From the cell containing the given text, extract its center point as [X, Y] coordinate. 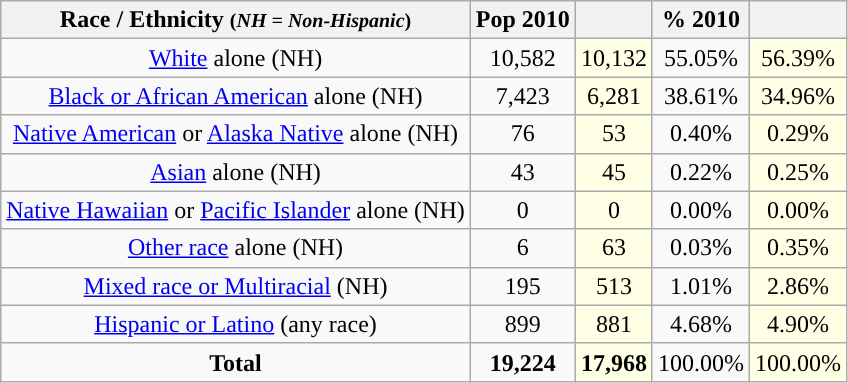
0.35% [798, 248]
7,423 [522, 96]
76 [522, 134]
0.29% [798, 134]
Mixed race or Multiracial (NH) [236, 286]
63 [614, 248]
34.96% [798, 96]
Black or African American alone (NH) [236, 96]
% 2010 [700, 20]
Total [236, 362]
2.86% [798, 286]
38.61% [700, 96]
45 [614, 172]
Native American or Alaska Native alone (NH) [236, 134]
19,224 [522, 362]
55.05% [700, 58]
White alone (NH) [236, 58]
4.90% [798, 324]
4.68% [700, 324]
10,132 [614, 58]
Race / Ethnicity (NH = Non-Hispanic) [236, 20]
53 [614, 134]
Other race alone (NH) [236, 248]
56.39% [798, 58]
0.40% [700, 134]
Pop 2010 [522, 20]
513 [614, 286]
195 [522, 286]
0.25% [798, 172]
0.03% [700, 248]
17,968 [614, 362]
881 [614, 324]
6,281 [614, 96]
6 [522, 248]
0.22% [700, 172]
1.01% [700, 286]
Hispanic or Latino (any race) [236, 324]
Native Hawaiian or Pacific Islander alone (NH) [236, 210]
43 [522, 172]
Asian alone (NH) [236, 172]
10,582 [522, 58]
899 [522, 324]
